From the cell containing the given text, extract its center point as [x, y] coordinate. 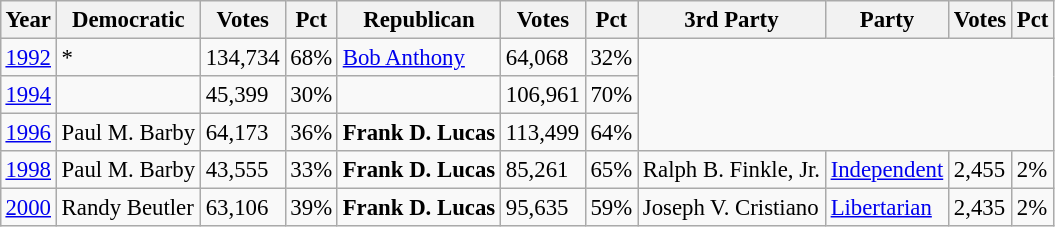
1996 [28, 133]
1994 [28, 95]
36% [311, 133]
64,173 [242, 133]
95,635 [544, 208]
113,499 [544, 133]
59% [611, 208]
Democratic [128, 20]
Year [28, 20]
68% [311, 57]
63,106 [242, 208]
106,961 [544, 95]
Independent [886, 170]
1998 [28, 170]
Ralph B. Finkle, Jr. [732, 170]
2,435 [980, 208]
Randy Beutler [128, 208]
32% [611, 57]
Joseph V. Cristiano [732, 208]
30% [311, 95]
* [128, 57]
Party [886, 20]
64,068 [544, 57]
Libertarian [886, 208]
33% [311, 170]
45,399 [242, 95]
65% [611, 170]
3rd Party [732, 20]
134,734 [242, 57]
Republican [418, 20]
2,455 [980, 170]
85,261 [544, 170]
43,555 [242, 170]
2000 [28, 208]
1992 [28, 57]
64% [611, 133]
70% [611, 95]
Bob Anthony [418, 57]
39% [311, 208]
